Find where the given text appears and provide that cell's center as [X, Y] coordinate. 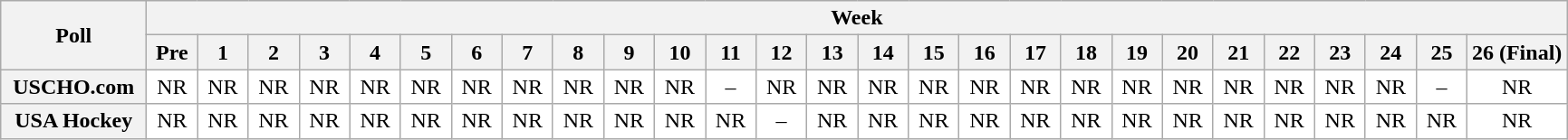
25 [1441, 52]
11 [730, 52]
22 [1289, 52]
Week [857, 18]
15 [934, 52]
10 [679, 52]
26 (Final) [1516, 52]
1 [223, 52]
23 [1340, 52]
16 [985, 52]
6 [476, 52]
20 [1188, 52]
13 [832, 52]
Poll [74, 35]
24 [1390, 52]
Pre [172, 52]
3 [324, 52]
9 [629, 52]
19 [1137, 52]
4 [375, 52]
8 [578, 52]
7 [527, 52]
5 [426, 52]
21 [1238, 52]
USA Hockey [74, 121]
2 [274, 52]
17 [1035, 52]
12 [782, 52]
18 [1086, 52]
USCHO.com [74, 87]
14 [883, 52]
